Find where the given text appears and provide that cell's center as [X, Y] coordinate. 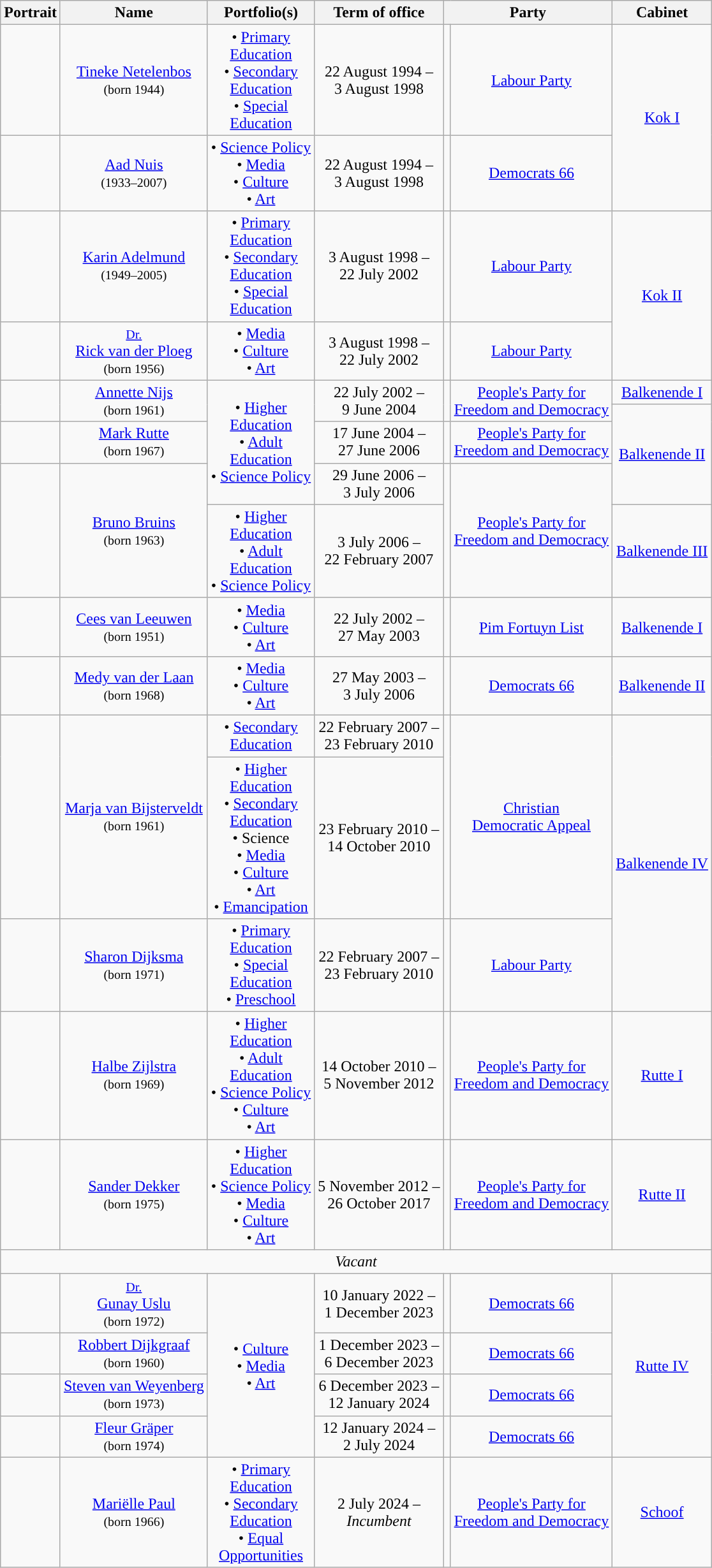
Bruno Bruins (born 1963) [134, 531]
Kok II [662, 296]
• Higher Education • Adult Education • Science Policy • Culture • Art [260, 1076]
22 July 2002 – 9 June 2004 [379, 400]
• Higher Education • Secondary Education • Science • Media • Culture • Art • Emancipation [260, 837]
23 February 2010 – 14 October 2010 [379, 837]
Fleur Gräper (born 1974) [134, 1436]
Steven van Weyenberg (born 1973) [134, 1395]
Christian Democratic Appeal [531, 816]
Medy van der Laan (born 1968) [134, 685]
22 July 2002 – 27 May 2003 [379, 627]
Karin Adelmund (1949–2005) [134, 267]
2 July 2024 – Incumbent [379, 1513]
27 May 2003 – 3 July 2006 [379, 685]
Annette Nijs (born 1961) [134, 400]
3 July 2006 – 22 February 2007 [379, 551]
Term of office [379, 13]
10 January 2022 – 1 December 2023 [379, 1303]
Cabinet [662, 13]
1 December 2023 – 6 December 2023 [379, 1353]
Vacant [356, 1262]
Portrait [31, 13]
Sharon Dijksma (born 1971) [134, 965]
Balkenende IV [662, 863]
17 June 2004 – 27 June 2006 [379, 443]
Balkenende III [662, 551]
Cees van Leeuwen (born 1951) [134, 627]
Rutte II [662, 1195]
6 December 2023 – 12 January 2024 [379, 1395]
Dr. Gunay Uslu (born 1972) [134, 1303]
Mariëlle Paul (born 1966) [134, 1513]
Marja van Bijsterveldt (born 1961) [134, 816]
Name [134, 13]
5 November 2012 – 26 October 2017 [379, 1195]
Rutte IV [662, 1366]
29 June 2006 – 3 July 2006 [379, 483]
Robbert Dijkgraaf (born 1960) [134, 1353]
Aad Nuis (1933–2007) [134, 173]
Rutte I [662, 1076]
Halbe Zijlstra (born 1969) [134, 1076]
Pim Fortuyn List [531, 627]
Tineke Netelenbos (born 1944) [134, 80]
Dr. Rick van der Ploeg (born 1956) [134, 351]
• Higher Education • Science Policy • Media • Culture • Art [260, 1195]
Mark Rutte (born 1967) [134, 443]
• Secondary Education [260, 736]
• Primary Education • Secondary Education • Equal Opportunities [260, 1513]
14 October 2010 – 5 November 2012 [379, 1076]
12 January 2024 – 2 July 2024 [379, 1436]
Sander Dekker (born 1975) [134, 1195]
Portfolio(s) [260, 13]
• Primary Education • Special Education • Preschool [260, 965]
Party [528, 13]
Schoof [662, 1513]
• Culture • Media • Art [260, 1366]
Kok I [662, 118]
• Science Policy • Media • Culture • Art [260, 173]
